Return the (x, y) coordinate for the center point of the cell that contains the specified text.  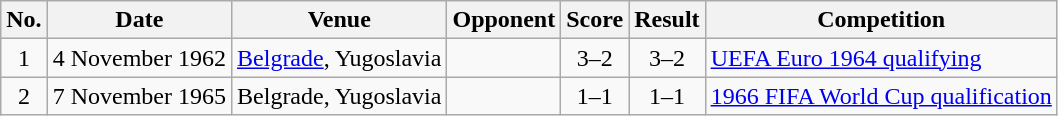
Date (139, 20)
Competition (881, 20)
1 (24, 58)
7 November 1965 (139, 96)
4 November 1962 (139, 58)
No. (24, 20)
1966 FIFA World Cup qualification (881, 96)
Venue (340, 20)
Score (595, 20)
Result (667, 20)
Opponent (504, 20)
UEFA Euro 1964 qualifying (881, 58)
2 (24, 96)
